Extract the (X, Y) coordinate from the center of the cell holding the provided text.  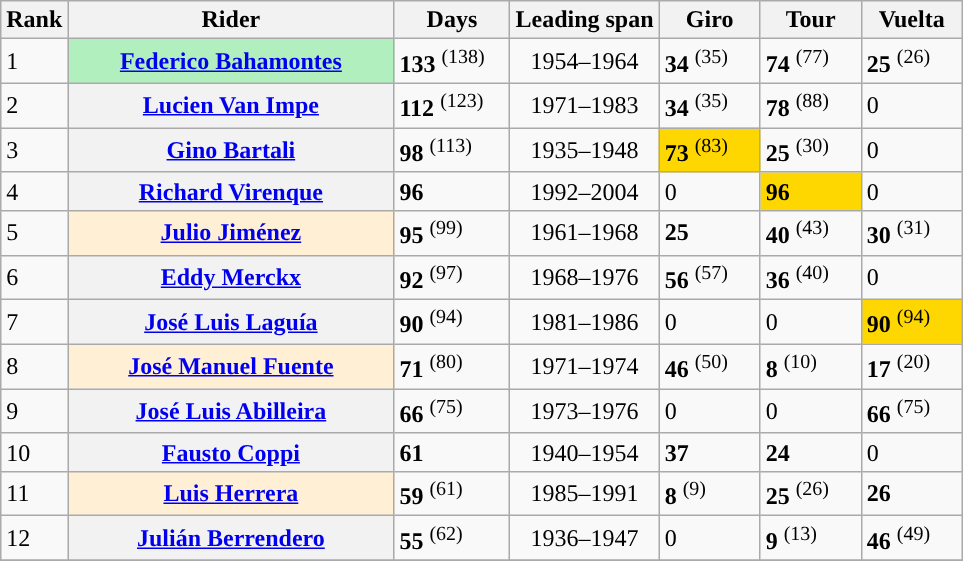
1 (34, 62)
Vuelta (912, 20)
8 (34, 366)
Julio Jiménez (231, 234)
José Luis Laguía (231, 322)
1961–1968 (584, 234)
46 (49) (912, 538)
25 (710, 234)
55 (62) (452, 538)
1973–1976 (584, 412)
José Luis Abilleira (231, 412)
Days (452, 20)
8 (9) (710, 494)
1985–1991 (584, 494)
1935–1948 (584, 150)
73 (83) (710, 150)
1968–1976 (584, 278)
Giro (710, 20)
112 (123) (452, 106)
92 (97) (452, 278)
Rider (231, 20)
Gino Bartali (231, 150)
1971–1974 (584, 366)
9 (34, 412)
3 (34, 150)
10 (34, 452)
Rank (34, 20)
30 (31) (912, 234)
Tour (810, 20)
Fausto Coppi (231, 452)
José Manuel Fuente (231, 366)
1971–1983 (584, 106)
98 (113) (452, 150)
11 (34, 494)
78 (88) (810, 106)
Julián Berrendero (231, 538)
71 (80) (452, 366)
Lucien Van Impe (231, 106)
46 (50) (710, 366)
Richard Virenque (231, 191)
1940–1954 (584, 452)
2 (34, 106)
9 (13) (810, 538)
5 (34, 234)
25 (30) (810, 150)
Eddy Merckx (231, 278)
40 (43) (810, 234)
1936–1947 (584, 538)
37 (710, 452)
74 (77) (810, 62)
Federico Bahamontes (231, 62)
1992–2004 (584, 191)
56 (57) (710, 278)
6 (34, 278)
12 (34, 538)
7 (34, 322)
95 (99) (452, 234)
1954–1964 (584, 62)
17 (20) (912, 366)
1981–1986 (584, 322)
Leading span (584, 20)
Luis Herrera (231, 494)
59 (61) (452, 494)
61 (452, 452)
133 (138) (452, 62)
24 (810, 452)
8 (10) (810, 366)
36 (40) (810, 278)
26 (912, 494)
4 (34, 191)
